Locate the cell with the specified text and output its [X, Y] center coordinate. 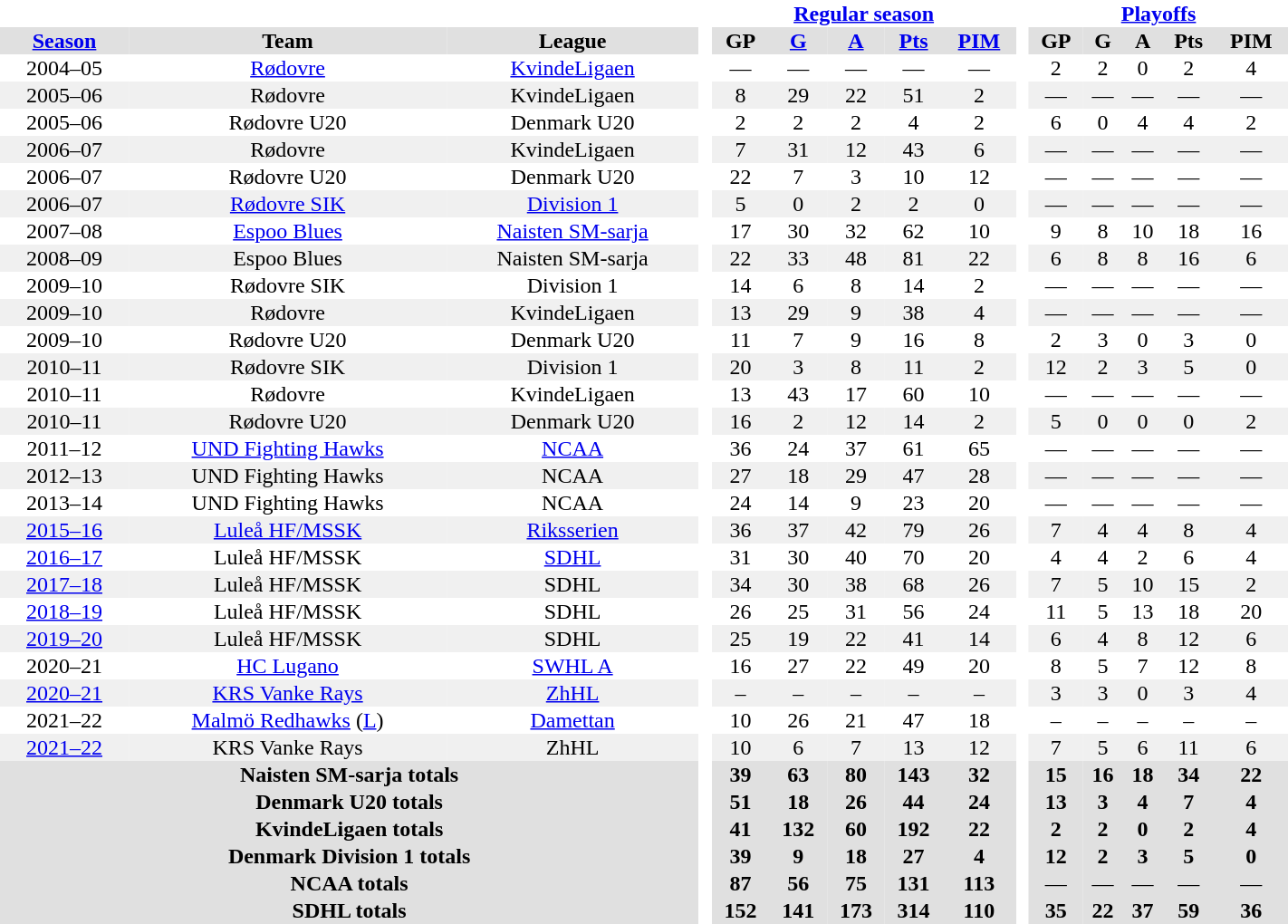
79 [914, 530]
Riksserien [572, 530]
75 [856, 883]
2016–17 [64, 557]
2015–16 [64, 530]
35 [1056, 910]
Regular season [864, 14]
2012–13 [64, 476]
Denmark U20 totals [350, 802]
Damettan [572, 720]
2019–20 [64, 639]
65 [978, 448]
2007–08 [64, 231]
44 [914, 802]
Season [64, 41]
KvindeLigaen totals [350, 829]
Malmö Redhawks (L) [288, 720]
63 [798, 775]
2018–19 [64, 611]
23 [914, 503]
70 [914, 557]
2017–18 [64, 584]
61 [914, 448]
49 [914, 666]
62 [914, 231]
42 [856, 530]
HC Lugano [288, 666]
League [572, 41]
28 [978, 476]
110 [978, 910]
143 [914, 775]
314 [914, 910]
SWHL A [572, 666]
152 [741, 910]
2004–05 [64, 68]
Naisten SM-sarja totals [350, 775]
59 [1188, 910]
87 [741, 883]
2011–12 [64, 448]
173 [856, 910]
131 [914, 883]
48 [856, 258]
2013–14 [64, 503]
33 [798, 258]
132 [798, 829]
81 [914, 258]
Team [288, 41]
21 [856, 720]
Playoffs [1158, 14]
141 [798, 910]
80 [856, 775]
Denmark Division 1 totals [350, 856]
NCAA totals [350, 883]
2008–09 [64, 258]
192 [914, 829]
SDHL totals [350, 910]
19 [798, 639]
68 [914, 584]
40 [856, 557]
113 [978, 883]
